Pinpoint the cell where the given text exists, returning its [x, y] midpoint coordinate. 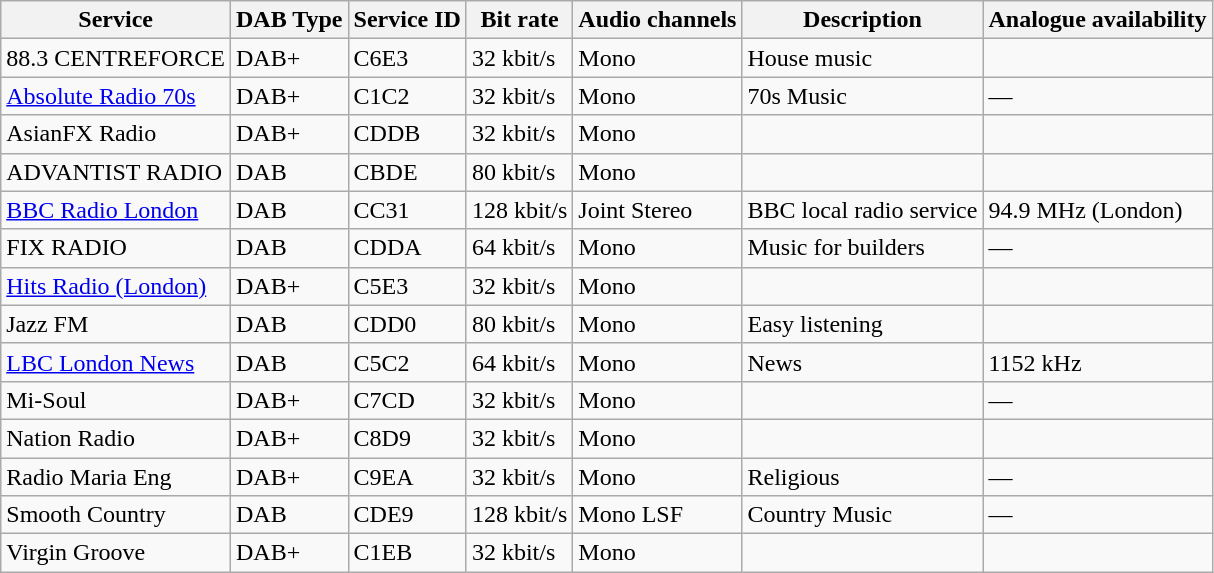
Bit rate [519, 20]
94.9 MHz (London) [1098, 210]
C7CD [407, 400]
LBC London News [116, 362]
C1C2 [407, 96]
Hits Radio (London) [116, 286]
CDDA [407, 248]
CDE9 [407, 515]
70s Music [862, 96]
1152 kHz [1098, 362]
AsianFX Radio [116, 134]
CDDB [407, 134]
Jazz FM [116, 324]
Audio channels [658, 20]
Country Music [862, 515]
Joint Stereo [658, 210]
C8D9 [407, 438]
Music for builders [862, 248]
BBC local radio service [862, 210]
C5C2 [407, 362]
House music [862, 58]
C9EA [407, 477]
BBC Radio London [116, 210]
CC31 [407, 210]
ADVANTIST RADIO [116, 172]
88.3 CENTREFORCE [116, 58]
Mono LSF [658, 515]
Radio Maria Eng [116, 477]
Analogue availability [1098, 20]
Mi-Soul [116, 400]
C5E3 [407, 286]
CBDE [407, 172]
Nation Radio [116, 438]
Virgin Groove [116, 553]
C6E3 [407, 58]
Smooth Country [116, 515]
Service [116, 20]
Religious [862, 477]
Easy listening [862, 324]
C1EB [407, 553]
Absolute Radio 70s [116, 96]
Description [862, 20]
Service ID [407, 20]
CDD0 [407, 324]
News [862, 362]
FIX RADIO [116, 248]
DAB Type [290, 20]
